Provide the (X, Y) coordinate of the cell's center where the given text is located.  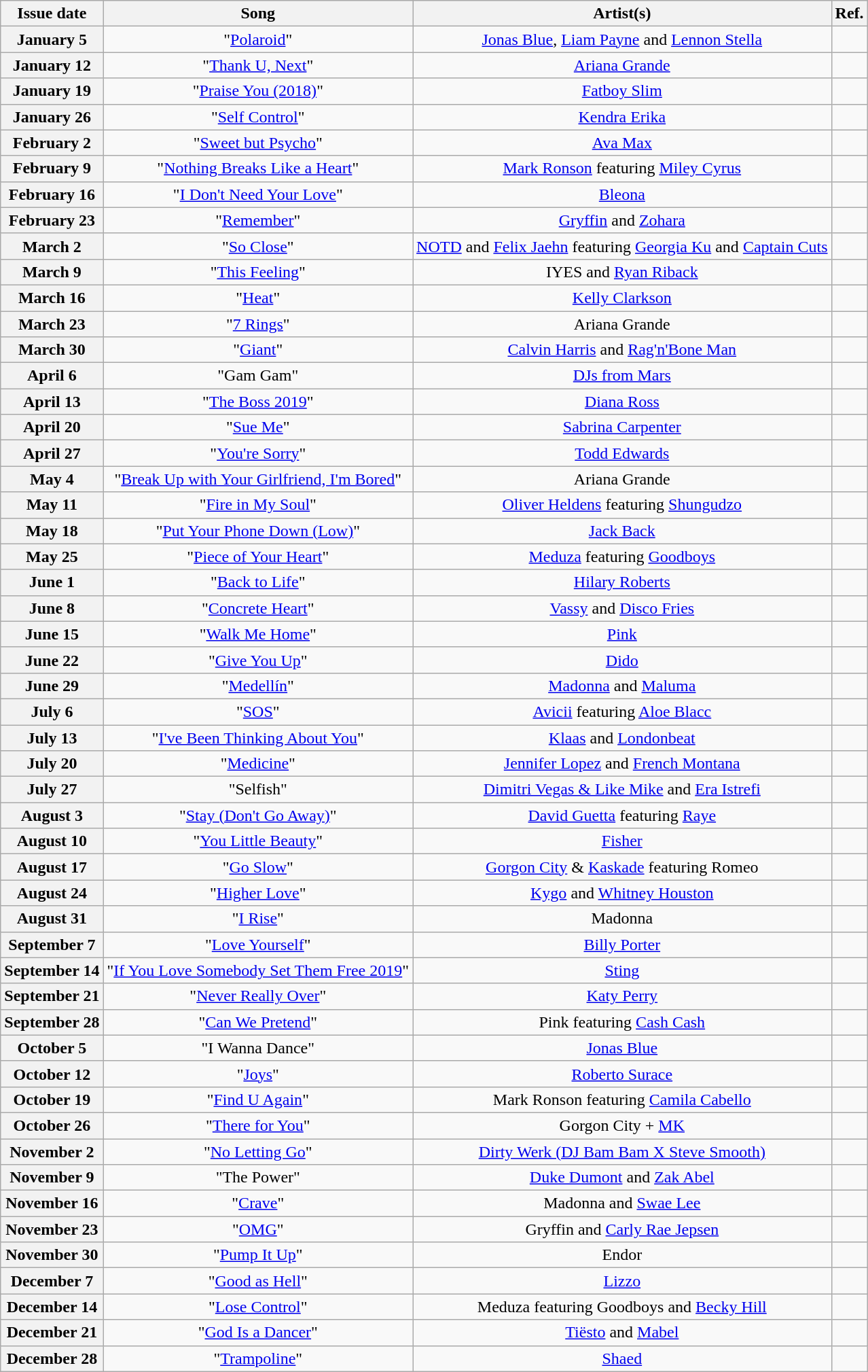
"So Close" (258, 246)
Sabrina Carpenter (622, 427)
"Polaroid" (258, 39)
October 19 (52, 1100)
"You Little Beauty" (258, 841)
March 23 (52, 324)
"I Rise" (258, 919)
Oliver Heldens featuring Shungudzo (622, 505)
Jack Back (622, 531)
"7 Rings" (258, 324)
Issue date (52, 14)
Artist(s) (622, 14)
January 19 (52, 91)
November 16 (52, 1203)
Avicii featuring Aloe Blacc (622, 711)
February 2 (52, 143)
August 3 (52, 815)
Song (258, 14)
Mark Ronson featuring Camila Cabello (622, 1100)
Madonna (622, 919)
"There for You" (258, 1125)
Ref. (849, 14)
August 17 (52, 867)
"Go Slow" (258, 867)
June 8 (52, 608)
March 30 (52, 350)
Jonas Blue (622, 1048)
"Thank U, Next" (258, 65)
Dimitri Vegas & Like Mike and Era Istrefi (622, 790)
"Can We Pretend" (258, 1022)
"Higher Love" (258, 893)
Ava Max (622, 143)
February 16 (52, 194)
Roberto Surace (622, 1074)
"Pump It Up" (258, 1255)
"Nothing Breaks Like a Heart" (258, 169)
Madonna and Maluma (622, 686)
Gryffin and Zohara (622, 220)
"I've Been Thinking About You" (258, 737)
Mark Ronson featuring Miley Cyrus (622, 169)
"Sweet but Psycho" (258, 143)
April 20 (52, 427)
"Crave" (258, 1203)
"Selfish" (258, 790)
Fisher (622, 841)
November 23 (52, 1229)
Pink (622, 634)
October 26 (52, 1125)
"Remember" (258, 220)
"Heat" (258, 298)
"If You Love Somebody Set Them Free 2019" (258, 970)
Lizzo (622, 1281)
Jonas Blue, Liam Payne and Lennon Stella (622, 39)
"Medellín" (258, 686)
Calvin Harris and Rag'n'Bone Man (622, 350)
"No Letting Go" (258, 1152)
November 9 (52, 1178)
"This Feeling" (258, 272)
October 12 (52, 1074)
"Gam Gam" (258, 376)
January 26 (52, 117)
"OMG" (258, 1229)
Pink featuring Cash Cash (622, 1022)
July 20 (52, 764)
"Back to Life" (258, 582)
"Lose Control" (258, 1307)
Shaed (622, 1358)
July 27 (52, 790)
"Medicine" (258, 764)
"Give You Up" (258, 660)
"Walk Me Home" (258, 634)
"Concrete Heart" (258, 608)
Duke Dumont and Zak Abel (622, 1178)
June 1 (52, 582)
September 21 (52, 996)
July 6 (52, 711)
February 23 (52, 220)
Diana Ross (622, 402)
May 18 (52, 531)
March 9 (52, 272)
June 29 (52, 686)
"Giant" (258, 350)
Fatboy Slim (622, 91)
December 14 (52, 1307)
Tiësto and Mabel (622, 1333)
"You're Sorry" (258, 453)
Dido (622, 660)
"Stay (Don't Go Away)" (258, 815)
June 15 (52, 634)
Bleona (622, 194)
Gorgon City + MK (622, 1125)
April 13 (52, 402)
"I Don't Need Your Love" (258, 194)
December 28 (52, 1358)
November 2 (52, 1152)
May 4 (52, 479)
May 25 (52, 557)
Jennifer Lopez and French Montana (622, 764)
"Good as Hell" (258, 1281)
Billy Porter (622, 945)
January 12 (52, 65)
March 2 (52, 246)
"Self Control" (258, 117)
July 13 (52, 737)
NOTD and Felix Jaehn featuring Georgia Ku and Captain Cuts (622, 246)
Kendra Erika (622, 117)
Gryffin and Carly Rae Jepsen (622, 1229)
October 5 (52, 1048)
August 10 (52, 841)
Meduza featuring Goodboys (622, 557)
"The Boss 2019" (258, 402)
Todd Edwards (622, 453)
Vassy and Disco Fries (622, 608)
September 14 (52, 970)
Endor (622, 1255)
April 6 (52, 376)
May 11 (52, 505)
Klaas and Londonbeat (622, 737)
"Love Yourself" (258, 945)
"Trampoline" (258, 1358)
January 5 (52, 39)
April 27 (52, 453)
IYES and Ryan Riback (622, 272)
November 30 (52, 1255)
December 7 (52, 1281)
Madonna and Swae Lee (622, 1203)
"Sue Me" (258, 427)
Dirty Werk (DJ Bam Bam X Steve Smooth) (622, 1152)
"SOS" (258, 711)
"The Power" (258, 1178)
"Joys" (258, 1074)
August 31 (52, 919)
June 22 (52, 660)
"Find U Again" (258, 1100)
David Guetta featuring Raye (622, 815)
"I Wanna Dance" (258, 1048)
Kygo and Whitney Houston (622, 893)
December 21 (52, 1333)
Sting (622, 970)
Katy Perry (622, 996)
"Break Up with Your Girlfriend, I'm Bored" (258, 479)
Kelly Clarkson (622, 298)
"Never Really Over" (258, 996)
September 28 (52, 1022)
Gorgon City & Kaskade featuring Romeo (622, 867)
August 24 (52, 893)
"Piece of Your Heart" (258, 557)
February 9 (52, 169)
"Praise You (2018)" (258, 91)
"Put Your Phone Down (Low)" (258, 531)
"Fire in My Soul" (258, 505)
September 7 (52, 945)
Hilary Roberts (622, 582)
"God Is a Dancer" (258, 1333)
DJs from Mars (622, 376)
Meduza featuring Goodboys and Becky Hill (622, 1307)
March 16 (52, 298)
